For the text-containing cell, return its midpoint in (X, Y) coordinate format. 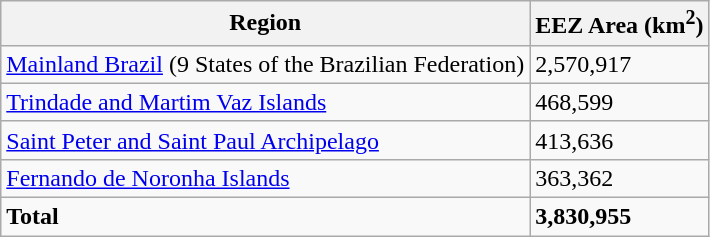
363,362 (620, 178)
Mainland Brazil (9 States of the Brazilian Federation) (266, 64)
Fernando de Noronha Islands (266, 178)
413,636 (620, 140)
EEZ Area (km2) (620, 24)
Total (266, 217)
Saint Peter and Saint Paul Archipelago (266, 140)
2,570,917 (620, 64)
Region (266, 24)
468,599 (620, 102)
3,830,955 (620, 217)
Trindade and Martim Vaz Islands (266, 102)
